Scan for the cell matching the given text and deliver its [x, y] coordinate at center. 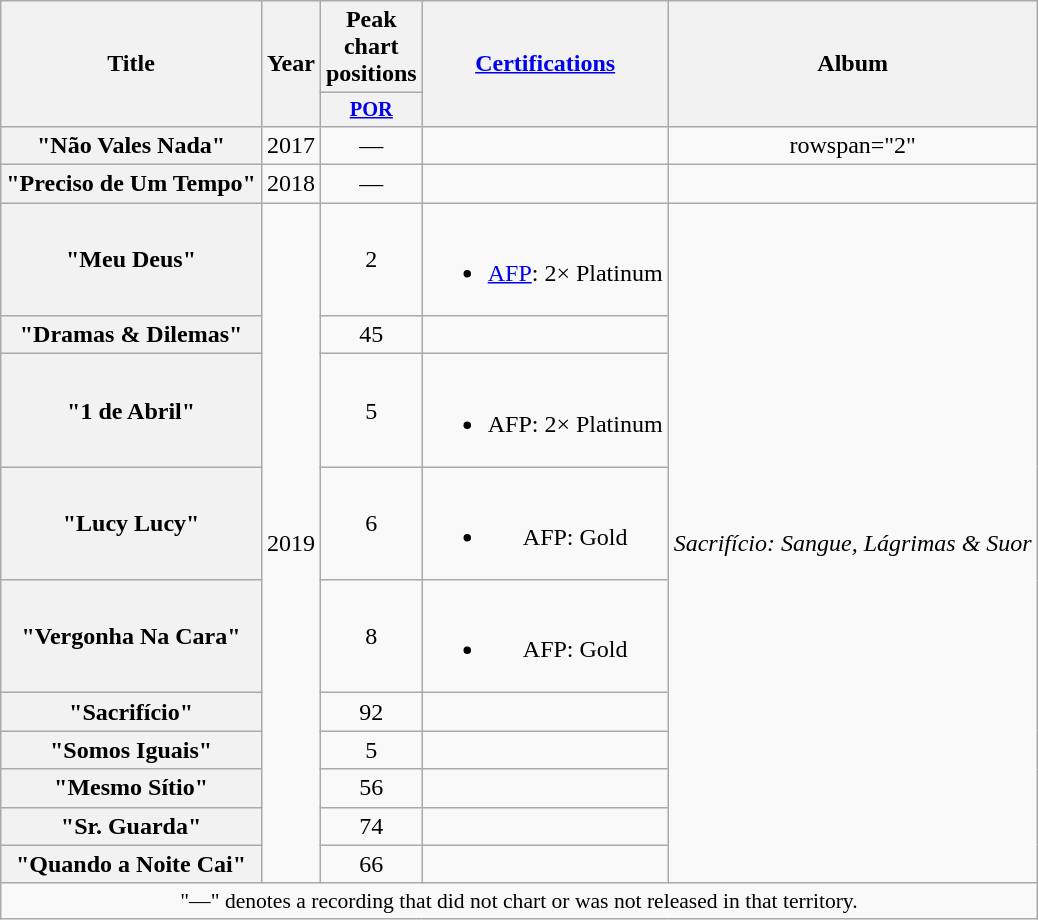
"—" denotes a recording that did not chart or was not released in that territory. [519, 901]
Peak chart positions [371, 47]
"Sr. Guarda" [132, 826]
"Não Vales Nada" [132, 145]
Sacrifício: Sangue, Lágrimas & Suor [852, 544]
POR [371, 110]
Album [852, 64]
74 [371, 826]
6 [371, 524]
"Vergonha Na Cara" [132, 636]
2018 [290, 184]
"Mesmo Sítio" [132, 788]
66 [371, 864]
"Preciso de Um Tempo" [132, 184]
"1 de Abril" [132, 410]
2017 [290, 145]
92 [371, 712]
56 [371, 788]
rowspan="2" [852, 145]
"Sacrifício" [132, 712]
2 [371, 260]
"Lucy Lucy" [132, 524]
"Somos Iguais" [132, 750]
Year [290, 64]
45 [371, 335]
Certifications [545, 64]
2019 [290, 544]
Title [132, 64]
"Dramas & Dilemas" [132, 335]
8 [371, 636]
"Meu Deus" [132, 260]
"Quando a Noite Cai" [132, 864]
